Find where the given text appears and provide that cell's center as [x, y] coordinate. 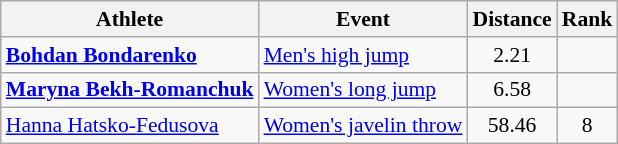
Bohdan Bondarenko [130, 55]
8 [588, 126]
Hanna Hatsko-Fedusova [130, 126]
58.46 [512, 126]
6.58 [512, 90]
Women's javelin throw [364, 126]
Men's high jump [364, 55]
Maryna Bekh-Romanchuk [130, 90]
2.21 [512, 55]
Distance [512, 19]
Women's long jump [364, 90]
Athlete [130, 19]
Rank [588, 19]
Event [364, 19]
